Detect which cell encompasses the target text, then output its [X, Y] center coordinate. 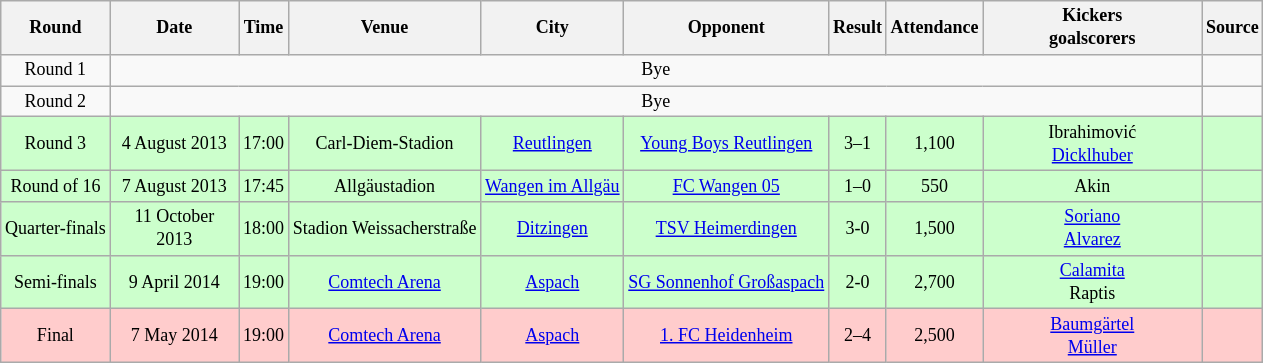
FC Wangen 05 [726, 186]
18:00 [264, 229]
1,100 [934, 144]
Round of 16 [56, 186]
2–4 [858, 336]
Calamita Raptis [1092, 282]
Round 1 [56, 70]
Wangen im Allgäu [552, 186]
Venue [384, 28]
2-0 [858, 282]
Quarter-finals [56, 229]
3-0 [858, 229]
Carl-Diem-Stadion [384, 144]
9 April 2014 [174, 282]
7 May 2014 [174, 336]
17:45 [264, 186]
Attendance [934, 28]
Stadion Weissacherstraße [384, 229]
17:00 [264, 144]
550 [934, 186]
Reutlingen [552, 144]
4 August 2013 [174, 144]
Semi-finals [56, 282]
SG Sonnenhof Großaspach [726, 282]
7 August 2013 [174, 186]
Kickersgoalscorers [1092, 28]
3–1 [858, 144]
Ditzingen [552, 229]
1. FC Heidenheim [726, 336]
Soriano Alvarez [1092, 229]
Opponent [726, 28]
Akin [1092, 186]
11 October 2013 [174, 229]
Ibrahimović Dicklhuber [1092, 144]
Round 3 [56, 144]
2,700 [934, 282]
1,500 [934, 229]
Source [1232, 28]
2,500 [934, 336]
Baumgärtel Müller [1092, 336]
Date [174, 28]
Time [264, 28]
1–0 [858, 186]
Allgäustadion [384, 186]
Young Boys Reutlingen [726, 144]
City [552, 28]
Round 2 [56, 102]
Final [56, 336]
TSV Heimerdingen [726, 229]
Round [56, 28]
Result [858, 28]
